Extract the [X, Y] coordinate from the center of the cell holding the provided text.  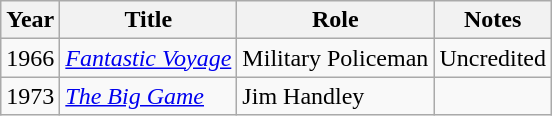
Title [148, 20]
Year [30, 20]
Fantastic Voyage [148, 58]
1973 [30, 96]
1966 [30, 58]
Role [336, 20]
Notes [493, 20]
Military Policeman [336, 58]
Jim Handley [336, 96]
Uncredited [493, 58]
The Big Game [148, 96]
